Return the (x, y) coordinate for the center point of the cell that contains the specified text.  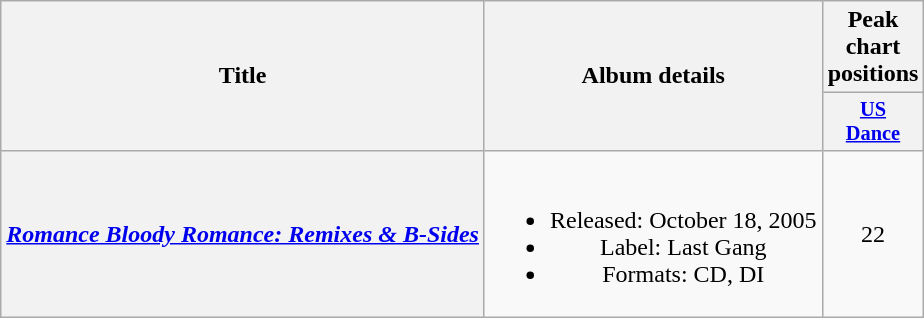
Title (243, 76)
USDance (873, 122)
Peak chart positions (873, 47)
Romance Bloody Romance: Remixes & B-Sides (243, 234)
Released: October 18, 2005Label: Last GangFormats: CD, DI (653, 234)
Album details (653, 76)
22 (873, 234)
